Determine the (X, Y) coordinate at the center of the cell enclosing the given text.  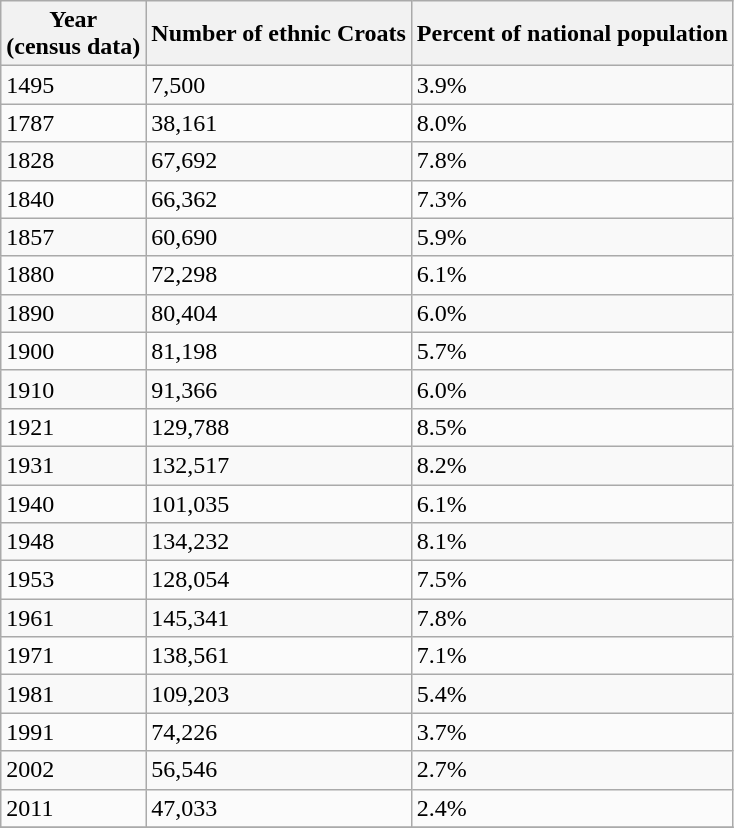
2.7% (572, 770)
8.5% (572, 427)
Number of ethnic Croats (279, 34)
8.1% (572, 542)
1880 (74, 275)
8.0% (572, 123)
56,546 (279, 770)
47,033 (279, 808)
1991 (74, 732)
134,232 (279, 542)
1900 (74, 351)
72,298 (279, 275)
66,362 (279, 199)
67,692 (279, 161)
1890 (74, 313)
8.2% (572, 465)
3.9% (572, 85)
1961 (74, 618)
1971 (74, 656)
5.7% (572, 351)
1948 (74, 542)
1940 (74, 503)
7.5% (572, 580)
5.9% (572, 237)
7.1% (572, 656)
2011 (74, 808)
1787 (74, 123)
60,690 (279, 237)
1840 (74, 199)
1921 (74, 427)
7.3% (572, 199)
Year(census data) (74, 34)
129,788 (279, 427)
7,500 (279, 85)
1953 (74, 580)
101,035 (279, 503)
128,054 (279, 580)
1828 (74, 161)
109,203 (279, 694)
38,161 (279, 123)
3.7% (572, 732)
1981 (74, 694)
81,198 (279, 351)
2002 (74, 770)
74,226 (279, 732)
91,366 (279, 389)
145,341 (279, 618)
5.4% (572, 694)
138,561 (279, 656)
1931 (74, 465)
1857 (74, 237)
80,404 (279, 313)
132,517 (279, 465)
Percent of national population (572, 34)
1495 (74, 85)
1910 (74, 389)
2.4% (572, 808)
